Locate the cell with the specified text and output its (x, y) center coordinate. 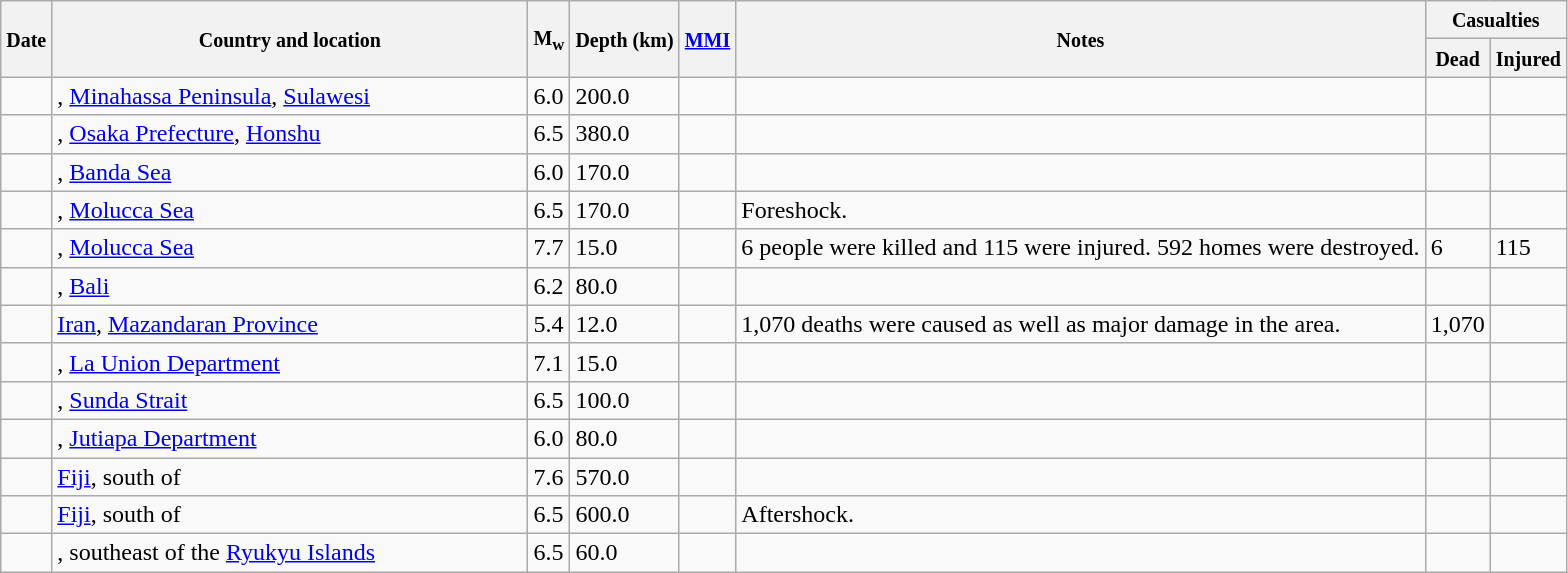
115 (1528, 248)
, southeast of the Ryukyu Islands (290, 553)
Foreshock. (1080, 210)
7.7 (549, 248)
12.0 (624, 324)
, Bali (290, 286)
7.1 (549, 362)
380.0 (624, 134)
Depth (km) (624, 39)
Date (26, 39)
570.0 (624, 477)
Dead (1458, 58)
Notes (1080, 39)
Injured (1528, 58)
MMI (708, 39)
, Jutiapa Department (290, 438)
6 (1458, 248)
200.0 (624, 96)
1,070 deaths were caused as well as major damage in the area. (1080, 324)
, Banda Sea (290, 172)
, La Union Department (290, 362)
6 people were killed and 115 were injured. 592 homes were destroyed. (1080, 248)
, Sunda Strait (290, 400)
Casualties (1496, 20)
Aftershock. (1080, 515)
Mw (549, 39)
, Osaka Prefecture, Honshu (290, 134)
6.2 (549, 286)
60.0 (624, 553)
100.0 (624, 400)
5.4 (549, 324)
1,070 (1458, 324)
, Minahassa Peninsula, Sulawesi (290, 96)
Country and location (290, 39)
600.0 (624, 515)
7.6 (549, 477)
Iran, Mazandaran Province (290, 324)
